From the cell containing the given text, extract its center point as (X, Y) coordinate. 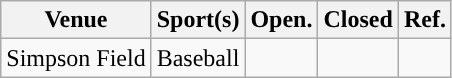
Baseball (198, 58)
Open. (282, 20)
Ref. (424, 20)
Simpson Field (76, 58)
Sport(s) (198, 20)
Closed (358, 20)
Venue (76, 20)
